Search for the cell housing the specified text and yield its (x, y) center coordinate. 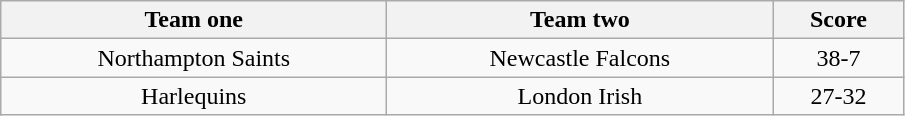
27-32 (838, 96)
Northampton Saints (194, 58)
Harlequins (194, 96)
London Irish (580, 96)
Newcastle Falcons (580, 58)
Team one (194, 20)
38-7 (838, 58)
Score (838, 20)
Team two (580, 20)
